Capture the cell that displays the provided text and extract its (x, y) central coordinate. 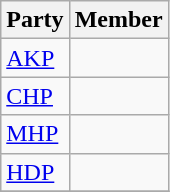
MHP (35, 134)
CHP (35, 96)
Party (35, 20)
HDP (35, 172)
AKP (35, 58)
Member (118, 20)
